Return the [x, y] coordinate for the center point of the cell that contains the specified text.  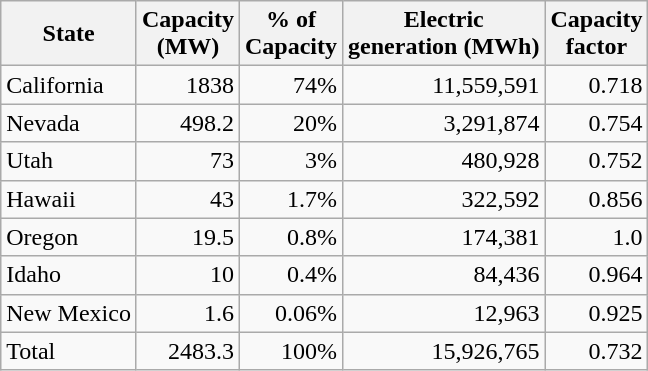
174,381 [444, 237]
% of Capacity [292, 34]
15,926,765 [444, 351]
3,291,874 [444, 123]
1.0 [596, 237]
Capacity (MW) [188, 34]
322,592 [444, 199]
3% [292, 161]
Hawaii [69, 199]
74% [292, 85]
0.4% [292, 275]
Utah [69, 161]
1838 [188, 85]
1.7% [292, 199]
Total [69, 351]
0.752 [596, 161]
0.754 [596, 123]
480,928 [444, 161]
0.925 [596, 313]
20% [292, 123]
2483.3 [188, 351]
498.2 [188, 123]
10 [188, 275]
43 [188, 199]
Capacity factor [596, 34]
100% [292, 351]
84,436 [444, 275]
Idaho [69, 275]
1.6 [188, 313]
Electric generation (MWh) [444, 34]
0.732 [596, 351]
State [69, 34]
Oregon [69, 237]
New Mexico [69, 313]
73 [188, 161]
0.718 [596, 85]
0.06% [292, 313]
0.856 [596, 199]
California [69, 85]
0.8% [292, 237]
11,559,591 [444, 85]
12,963 [444, 313]
19.5 [188, 237]
Nevada [69, 123]
0.964 [596, 275]
